Search for the cell housing the specified text and yield its (x, y) center coordinate. 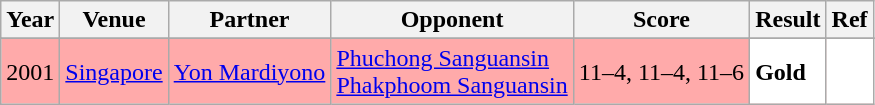
Singapore (114, 72)
Result (788, 20)
11–4, 11–4, 11–6 (661, 72)
Year (30, 20)
Ref (850, 20)
Venue (114, 20)
Score (661, 20)
2001 (30, 72)
Partner (250, 20)
Gold (788, 72)
Yon Mardiyono (250, 72)
Opponent (452, 20)
Phuchong Sanguansin Phakphoom Sanguansin (452, 72)
